Output the (X, Y) coordinate of the center of the cell containing the given text.  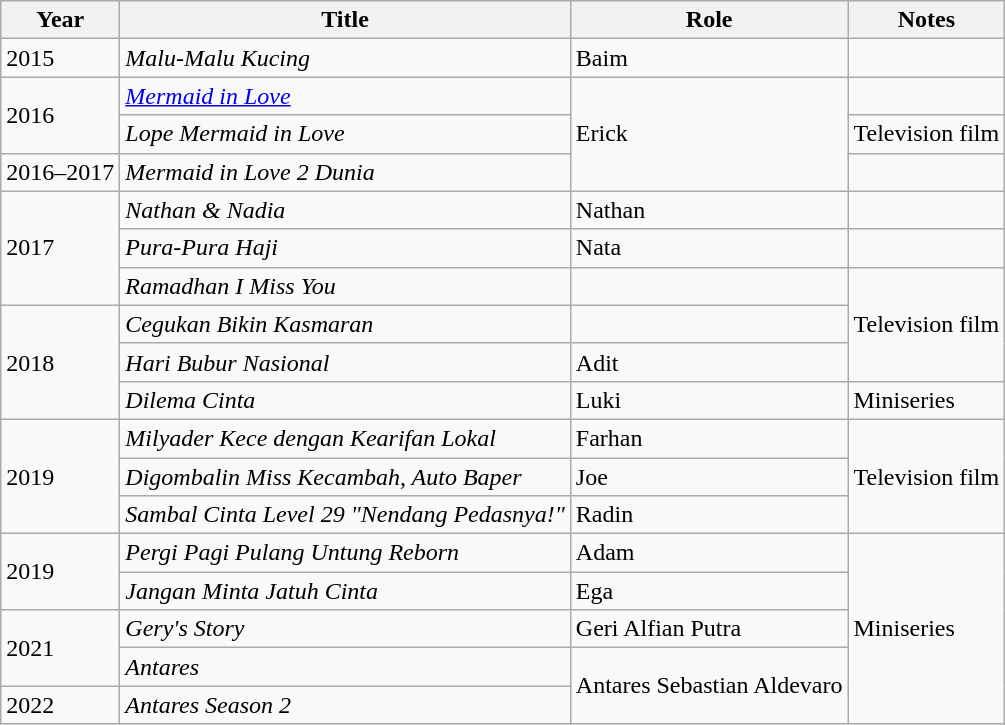
Notes (926, 20)
Cegukan Bikin Kasmaran (345, 324)
Year (60, 20)
Milyader Kece dengan Kearifan Lokal (345, 438)
Dilema Cinta (345, 400)
Antares Season 2 (345, 705)
2017 (60, 248)
Jangan Minta Jatuh Cinta (345, 591)
2021 (60, 648)
Baim (709, 58)
Mermaid in Love 2 Dunia (345, 172)
Adam (709, 553)
Hari Bubur Nasional (345, 362)
Sambal Cinta Level 29 "Nendang Pedasnya!" (345, 515)
Pergi Pagi Pulang Untung Reborn (345, 553)
Lope Mermaid in Love (345, 134)
Radin (709, 515)
Digombalin Miss Kecambah, Auto Baper (345, 477)
Mermaid in Love (345, 96)
Role (709, 20)
Pura-Pura Haji (345, 248)
2018 (60, 362)
Farhan (709, 438)
Nata (709, 248)
Luki (709, 400)
Geri Alfian Putra (709, 629)
Adit (709, 362)
Nathan (709, 210)
Antares Sebastian Aldevaro (709, 686)
2016 (60, 115)
2022 (60, 705)
Joe (709, 477)
2016–2017 (60, 172)
Antares (345, 667)
2015 (60, 58)
Ega (709, 591)
Malu-Malu Kucing (345, 58)
Erick (709, 134)
Nathan & Nadia (345, 210)
Ramadhan I Miss You (345, 286)
Gery's Story (345, 629)
Title (345, 20)
